Extract the [X, Y] coordinate from the center of the cell holding the provided text.  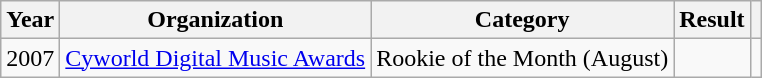
Cyworld Digital Music Awards [216, 58]
Organization [216, 20]
Category [522, 20]
Rookie of the Month (August) [522, 58]
Year [30, 20]
2007 [30, 58]
Result [712, 20]
